Identify which cell holds the provided text, then report its (X, Y) central coordinate. 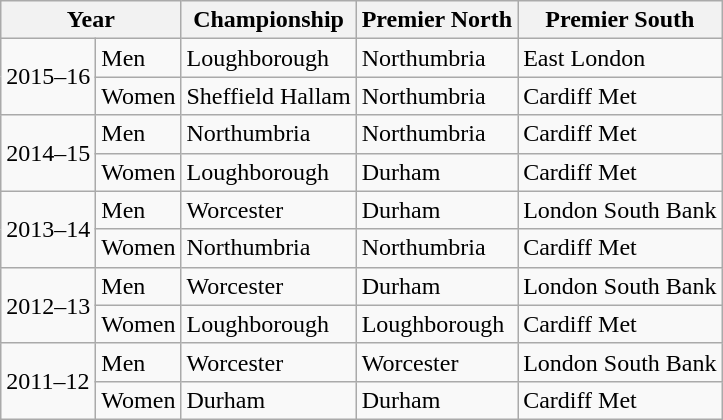
2014–15 (48, 153)
2011–12 (48, 381)
Championship (268, 20)
East London (620, 58)
Year (91, 20)
2012–13 (48, 305)
Premier South (620, 20)
2013–14 (48, 229)
Sheffield Hallam (268, 96)
2015–16 (48, 77)
Premier North (436, 20)
